Determine the [x, y] coordinate at the center of the cell enclosing the given text.  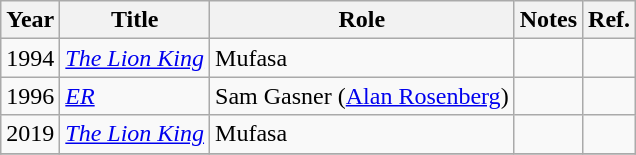
2019 [30, 134]
Title [135, 20]
ER [135, 96]
1994 [30, 58]
Role [362, 20]
Ref. [610, 20]
Notes [548, 20]
Sam Gasner (Alan Rosenberg) [362, 96]
1996 [30, 96]
Year [30, 20]
